From the cell containing the given text, extract its center point as [x, y] coordinate. 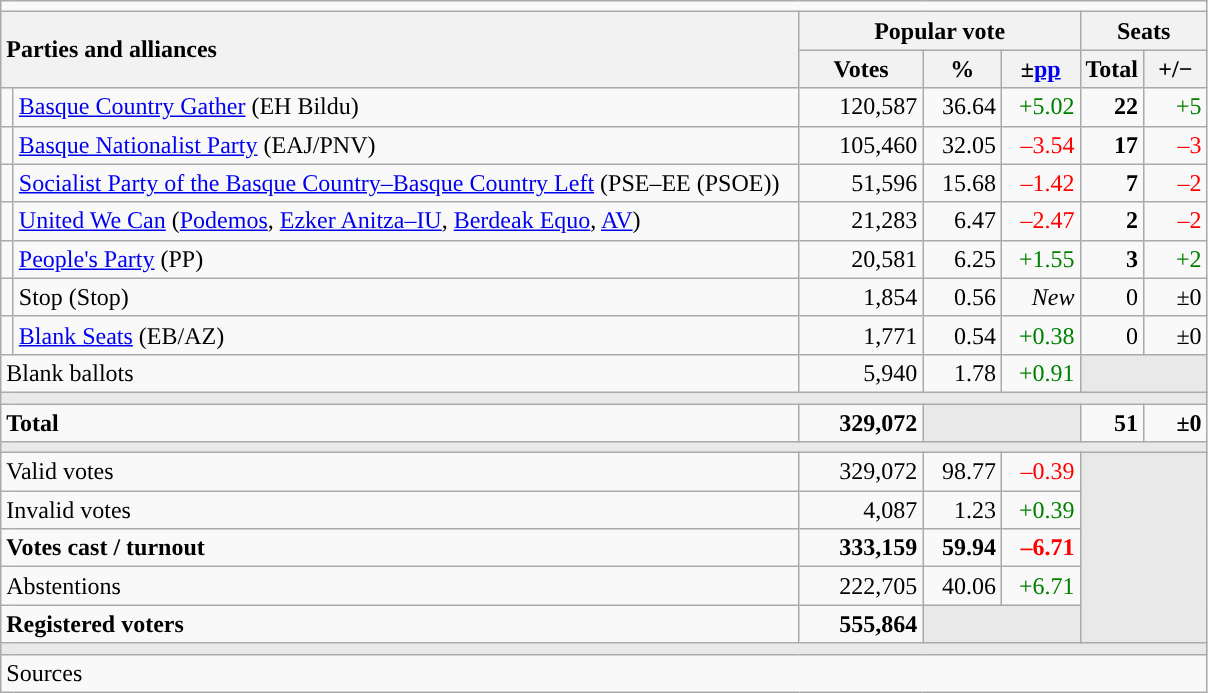
–3.54 [1040, 145]
Sources [604, 673]
Invalid votes [400, 510]
Votes cast / turnout [400, 548]
51,596 [861, 183]
–3 [1176, 145]
+2 [1176, 259]
0.56 [962, 297]
15.68 [962, 183]
–6.71 [1040, 548]
17 [1112, 145]
Basque Nationalist Party (EAJ/PNV) [406, 145]
6.47 [962, 221]
+5.02 [1040, 107]
Blank ballots [400, 373]
–1.42 [1040, 183]
Stop (Stop) [406, 297]
United We Can (Podemos, Ezker Anitza–IU, Berdeak Equo, AV) [406, 221]
6.25 [962, 259]
Blank Seats (EB/AZ) [406, 335]
+5 [1176, 107]
–0.39 [1040, 472]
36.64 [962, 107]
105,460 [861, 145]
–2.47 [1040, 221]
0.54 [962, 335]
+0.38 [1040, 335]
32.05 [962, 145]
98.77 [962, 472]
People's Party (PP) [406, 259]
% [962, 69]
1.23 [962, 510]
21,283 [861, 221]
2 [1112, 221]
+/− [1176, 69]
Parties and alliances [400, 50]
555,864 [861, 624]
Seats [1144, 31]
+0.39 [1040, 510]
1,854 [861, 297]
22 [1112, 107]
New [1040, 297]
Abstentions [400, 586]
59.94 [962, 548]
51 [1112, 423]
1.78 [962, 373]
Valid votes [400, 472]
Registered voters [400, 624]
+1.55 [1040, 259]
120,587 [861, 107]
5,940 [861, 373]
20,581 [861, 259]
7 [1112, 183]
±pp [1040, 69]
+0.91 [1040, 373]
333,159 [861, 548]
Basque Country Gather (EH Bildu) [406, 107]
222,705 [861, 586]
Votes [861, 69]
40.06 [962, 586]
4,087 [861, 510]
Socialist Party of the Basque Country–Basque Country Left (PSE–EE (PSOE)) [406, 183]
1,771 [861, 335]
Popular vote [940, 31]
3 [1112, 259]
+6.71 [1040, 586]
